Return the (X, Y) coordinate for the center point of the cell that contains the specified text.  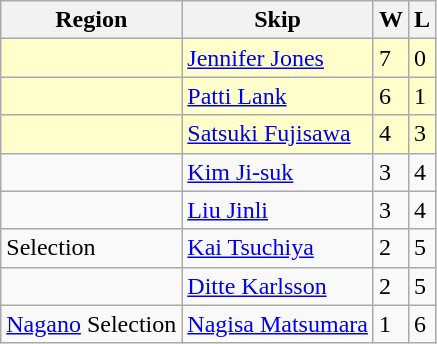
Nagano Selection (92, 324)
Ditte Karlsson (278, 286)
Liu Jinli (278, 210)
Patti Lank (278, 96)
Selection (92, 248)
Region (92, 20)
Kai Tsuchiya (278, 248)
Skip (278, 20)
W (390, 20)
Kim Ji-suk (278, 172)
Nagisa Matsumara (278, 324)
Satsuki Fujisawa (278, 134)
Jennifer Jones (278, 58)
0 (422, 58)
7 (390, 58)
L (422, 20)
